Locate the cell with the specified text and output its (X, Y) center coordinate. 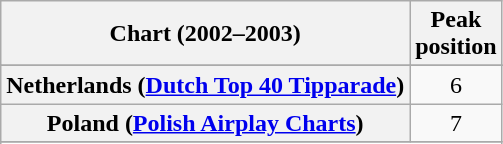
Poland (Polish Airplay Charts) (206, 123)
Netherlands (Dutch Top 40 Tipparade) (206, 85)
6 (456, 85)
7 (456, 123)
Peakposition (456, 34)
Chart (2002–2003) (206, 34)
